Determine the [x, y] coordinate at the center of the cell enclosing the given text.  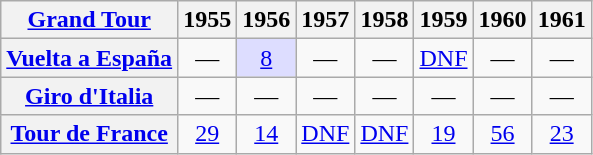
23 [562, 134]
1955 [208, 20]
1957 [326, 20]
1956 [266, 20]
Grand Tour [90, 20]
Vuelta a España [90, 58]
1959 [444, 20]
56 [502, 134]
Giro d'Italia [90, 96]
1958 [384, 20]
Tour de France [90, 134]
1960 [502, 20]
8 [266, 58]
14 [266, 134]
19 [444, 134]
29 [208, 134]
1961 [562, 20]
